Provide the [x, y] coordinate of the cell's center where the given text is located.  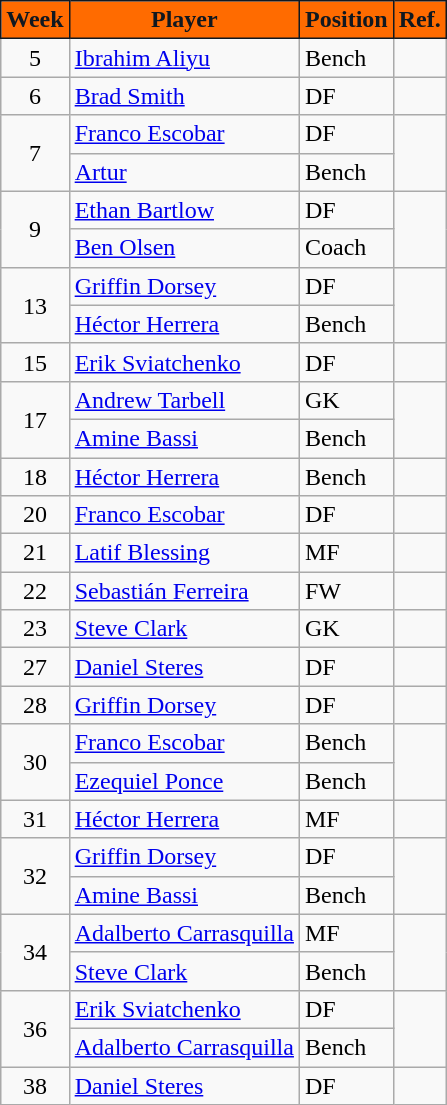
Player [184, 20]
5 [35, 58]
15 [35, 362]
Artur [184, 172]
22 [35, 591]
Sebastián Ferreira [184, 591]
FW [346, 591]
30 [35, 762]
27 [35, 667]
Week [35, 20]
6 [35, 96]
18 [35, 477]
28 [35, 705]
20 [35, 515]
13 [35, 305]
36 [35, 1028]
Ibrahim Aliyu [184, 58]
Ethan Bartlow [184, 210]
17 [35, 419]
Andrew Tarbell [184, 400]
Brad Smith [184, 96]
38 [35, 1085]
Latif Blessing [184, 553]
32 [35, 876]
Position [346, 20]
23 [35, 629]
Ezequiel Ponce [184, 781]
7 [35, 153]
9 [35, 229]
34 [35, 952]
Coach [346, 248]
21 [35, 553]
Ref. [420, 20]
31 [35, 819]
Ben Olsen [184, 248]
